Locate the cell with the specified text and output its (X, Y) center coordinate. 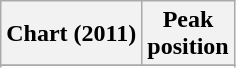
Peakposition (188, 34)
Chart (2011) (72, 34)
